Return the [X, Y] coordinate for the center point of the cell that contains the specified text.  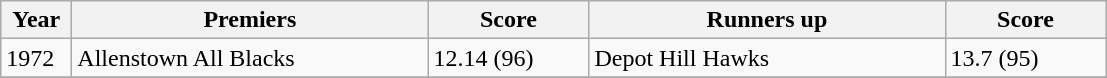
12.14 (96) [508, 58]
1972 [36, 58]
Depot Hill Hawks [767, 58]
Premiers [250, 20]
Allenstown All Blacks [250, 58]
13.7 (95) [1026, 58]
Year [36, 20]
Runners up [767, 20]
